Identify which cell holds the provided text, then report its (X, Y) central coordinate. 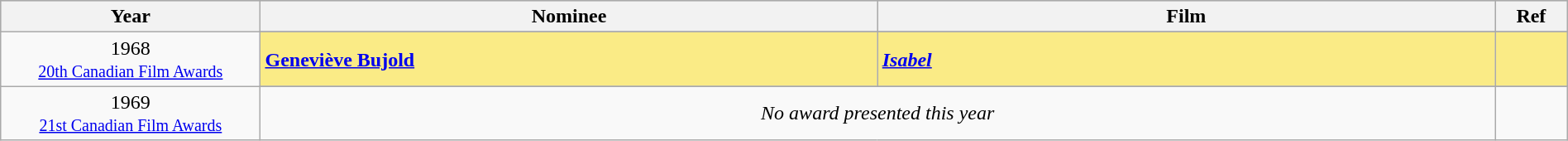
Year (131, 17)
Nominee (569, 17)
Film (1186, 17)
196921st Canadian Film Awards (131, 113)
196820th Canadian Film Awards (131, 60)
No award presented this year (878, 113)
Geneviève Bujold (569, 60)
Isabel (1186, 60)
Ref (1532, 17)
